Identify which cell holds the provided text, then report its (X, Y) central coordinate. 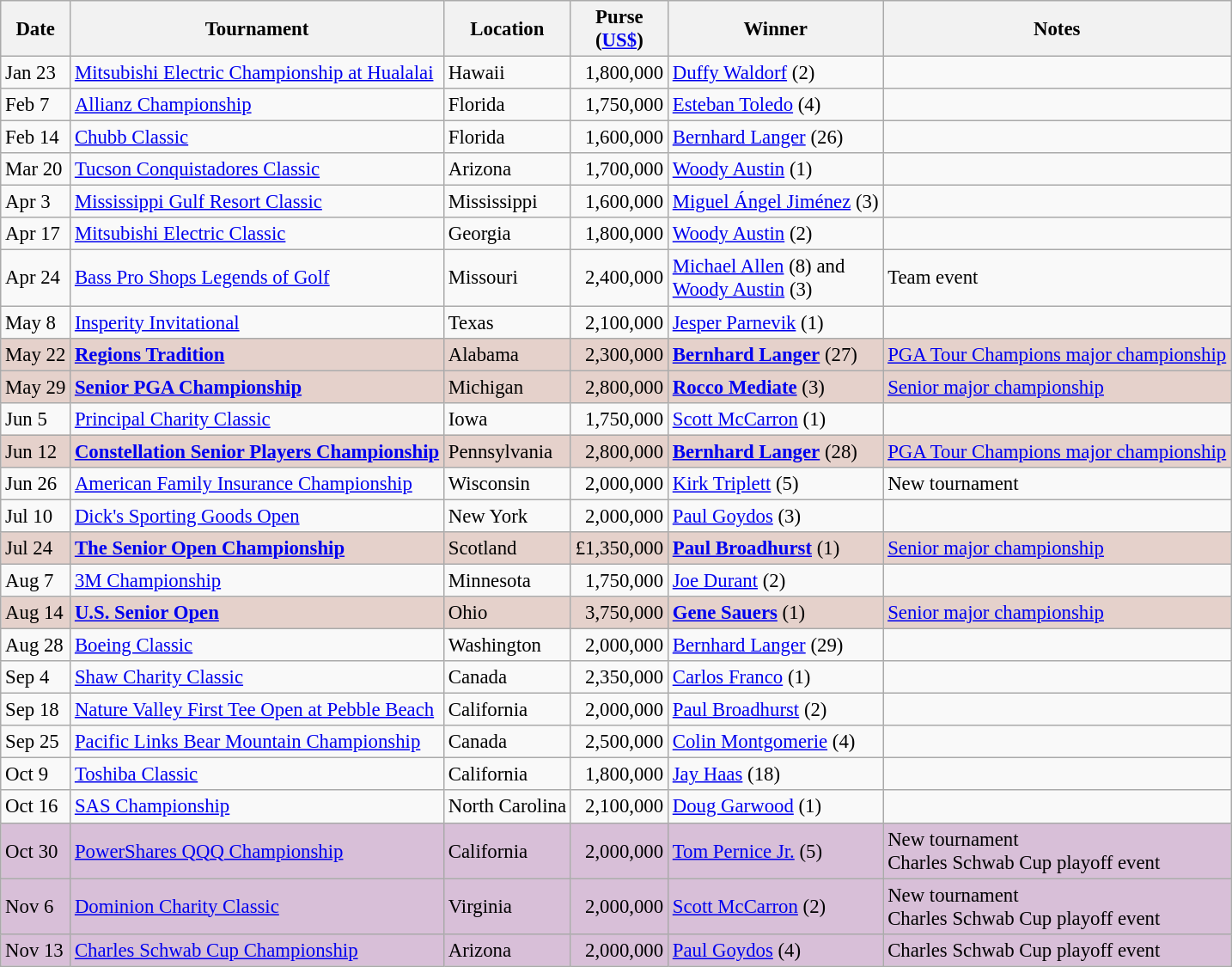
Rocco Mediate (3) (775, 387)
Feb 14 (36, 138)
Jan 23 (36, 73)
Insperity Invitational (258, 322)
Oct 30 (36, 851)
2,350,000 (619, 677)
Jun 26 (36, 484)
Miguel Ángel Jiménez (3) (775, 202)
Paul Broadhurst (1) (775, 548)
Bass Pro Shops Legends of Golf (258, 278)
Sep 25 (36, 742)
Aug 7 (36, 580)
Principal Charity Classic (258, 419)
Alabama (507, 354)
The Senior Open Championship (258, 548)
Dick's Sporting Goods Open (258, 516)
2,400,000 (619, 278)
Jun 12 (36, 451)
Aug 28 (36, 646)
Gene Sauers (1) (775, 613)
Winner (775, 29)
Tournament (258, 29)
May 8 (36, 322)
Scott McCarron (2) (775, 906)
1,700,000 (619, 169)
Scott McCarron (1) (775, 419)
Jesper Parnevik (1) (775, 322)
Apr 24 (36, 278)
Sep 4 (36, 677)
North Carolina (507, 807)
Boeing Classic (258, 646)
Apr 17 (36, 235)
Notes (1057, 29)
Toshiba Classic (258, 774)
Feb 7 (36, 105)
Mississippi Gulf Resort Classic (258, 202)
Scotland (507, 548)
Ohio (507, 613)
Jul 24 (36, 548)
Tucson Conquistadores Classic (258, 169)
Hawaii (507, 73)
£1,350,000 (619, 548)
Virginia (507, 906)
Oct 16 (36, 807)
Nature Valley First Tee Open at Pebble Beach (258, 710)
Jay Haas (18) (775, 774)
Jul 10 (36, 516)
Charles Schwab Cup Championship (258, 950)
Woody Austin (2) (775, 235)
Regions Tradition (258, 354)
New tournament (1057, 484)
May 29 (36, 387)
Paul Goydos (4) (775, 950)
2,300,000 (619, 354)
2,500,000 (619, 742)
Chubb Classic (258, 138)
Mitsubishi Electric Championship at Hualalai (258, 73)
Michigan (507, 387)
Mississippi (507, 202)
Paul Broadhurst (2) (775, 710)
Carlos Franco (1) (775, 677)
Constellation Senior Players Championship (258, 451)
Bernhard Langer (26) (775, 138)
3,750,000 (619, 613)
Colin Montgomerie (4) (775, 742)
Michael Allen (8) and Woody Austin (3) (775, 278)
Bernhard Langer (28) (775, 451)
Bernhard Langer (29) (775, 646)
Shaw Charity Classic (258, 677)
Nov 13 (36, 950)
Mar 20 (36, 169)
Apr 3 (36, 202)
Purse(US$) (619, 29)
Team event (1057, 278)
Pacific Links Bear Mountain Championship (258, 742)
Sep 18 (36, 710)
Oct 9 (36, 774)
Duffy Waldorf (2) (775, 73)
Bernhard Langer (27) (775, 354)
Texas (507, 322)
Aug 14 (36, 613)
Senior PGA Championship (258, 387)
American Family Insurance Championship (258, 484)
U.S. Senior Open (258, 613)
Iowa (507, 419)
Washington (507, 646)
Allianz Championship (258, 105)
Doug Garwood (1) (775, 807)
Joe Durant (2) (775, 580)
Date (36, 29)
Georgia (507, 235)
Esteban Toledo (4) (775, 105)
PowerShares QQQ Championship (258, 851)
Nov 6 (36, 906)
May 22 (36, 354)
New York (507, 516)
Dominion Charity Classic (258, 906)
Minnesota (507, 580)
Jun 5 (36, 419)
3M Championship (258, 580)
SAS Championship (258, 807)
Mitsubishi Electric Classic (258, 235)
Location (507, 29)
Woody Austin (1) (775, 169)
Pennsylvania (507, 451)
Charles Schwab Cup playoff event (1057, 950)
Paul Goydos (3) (775, 516)
Kirk Triplett (5) (775, 484)
Missouri (507, 278)
Tom Pernice Jr. (5) (775, 851)
Wisconsin (507, 484)
